Return (x, y) of the center of cell containing provided text 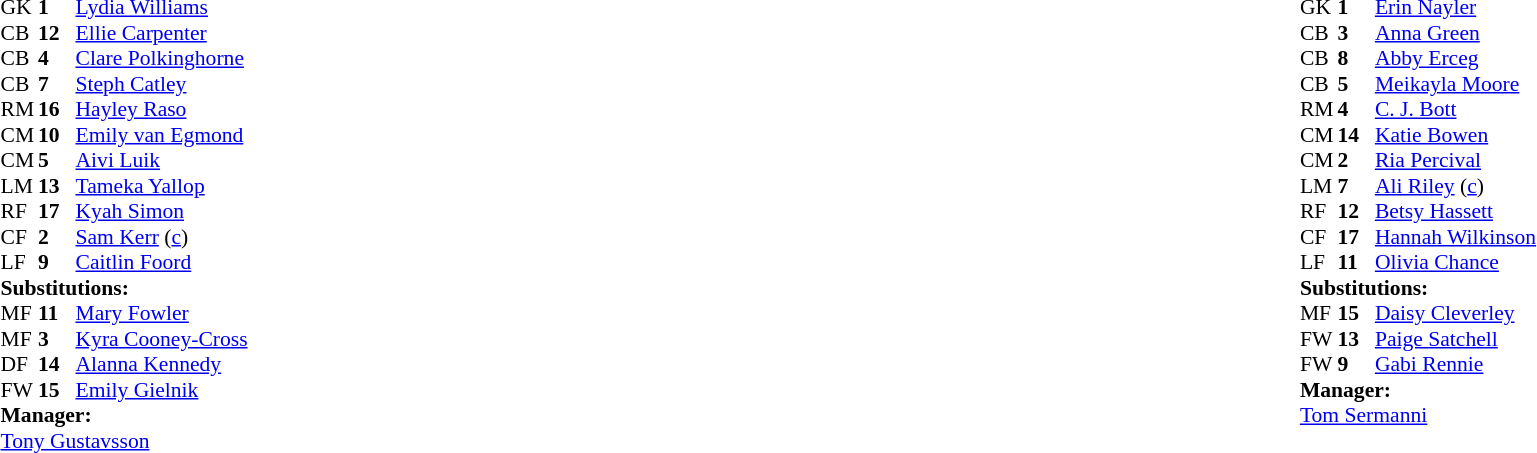
Abby Erceg (1456, 59)
Tameka Yallop (162, 186)
Kyra Cooney-Cross (162, 339)
Caitlin Foord (162, 263)
Meikayla Moore (1456, 84)
Steph Catley (162, 84)
Alanna Kennedy (162, 365)
Olivia Chance (1456, 263)
Ellie Carpenter (162, 33)
Daisy Cleverley (1456, 313)
Ali Riley (c) (1456, 186)
Emily van Egmond (162, 135)
Tom Sermanni (1418, 415)
C. J. Bott (1456, 109)
Paige Satchell (1456, 339)
Ria Percival (1456, 161)
10 (57, 135)
Gabi Rennie (1456, 365)
Sam Kerr (c) (162, 237)
Clare Polkinghorne (162, 59)
Hannah Wilkinson (1456, 237)
Betsy Hassett (1456, 211)
Aivi Luik (162, 161)
Anna Green (1456, 33)
Emily Gielnik (162, 390)
Hayley Raso (162, 109)
Kyah Simon (162, 211)
16 (57, 109)
Mary Fowler (162, 313)
Katie Bowen (1456, 135)
DF (19, 365)
8 (1356, 59)
